Determine the (x, y) coordinate at the center of the cell enclosing the given text.  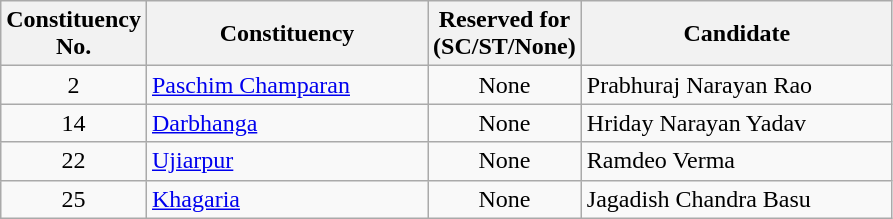
14 (74, 123)
Constituency (286, 34)
22 (74, 161)
Prabhuraj Narayan Rao (736, 85)
Paschim Champaran (286, 85)
Hriday Narayan Yadav (736, 123)
Reserved for (SC/ST/None) (505, 34)
Ramdeo Verma (736, 161)
Darbhanga (286, 123)
25 (74, 199)
Jagadish Chandra Basu (736, 199)
Candidate (736, 34)
Ujiarpur (286, 161)
Khagaria (286, 199)
Constituency No. (74, 34)
2 (74, 85)
